Detect which cell encompasses the target text, then output its (x, y) center coordinate. 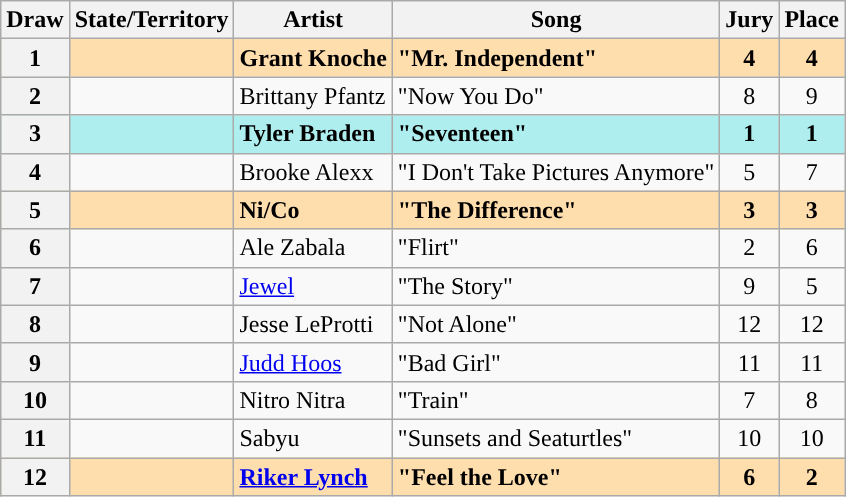
"Bad Girl" (556, 362)
"Sunsets and Seaturtles" (556, 438)
"I Don't Take Pictures Anymore" (556, 172)
Draw (35, 20)
Song (556, 20)
Riker Lynch (313, 477)
Grant Knoche (313, 58)
"Flirt" (556, 248)
"Now You Do" (556, 96)
Brooke Alexx (313, 172)
Ni/Co (313, 210)
Judd Hoos (313, 362)
Sabyu (313, 438)
Jesse LeProtti (313, 324)
Nitro Nitra (313, 400)
"Not Alone" (556, 324)
Brittany Pfantz (313, 96)
Tyler Braden (313, 134)
State/Territory (152, 20)
Place (812, 20)
Jury (750, 20)
Jewel (313, 286)
"The Difference" (556, 210)
Artist (313, 20)
"Seventeen" (556, 134)
Ale Zabala (313, 248)
"Mr. Independent" (556, 58)
"Train" (556, 400)
"The Story" (556, 286)
"Feel the Love" (556, 477)
